Output the [x, y] coordinate of the center of the cell containing the given text.  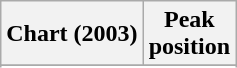
Chart (2003) [72, 34]
Peak position [189, 34]
